Output the [x, y] coordinate of the center of the cell containing the given text.  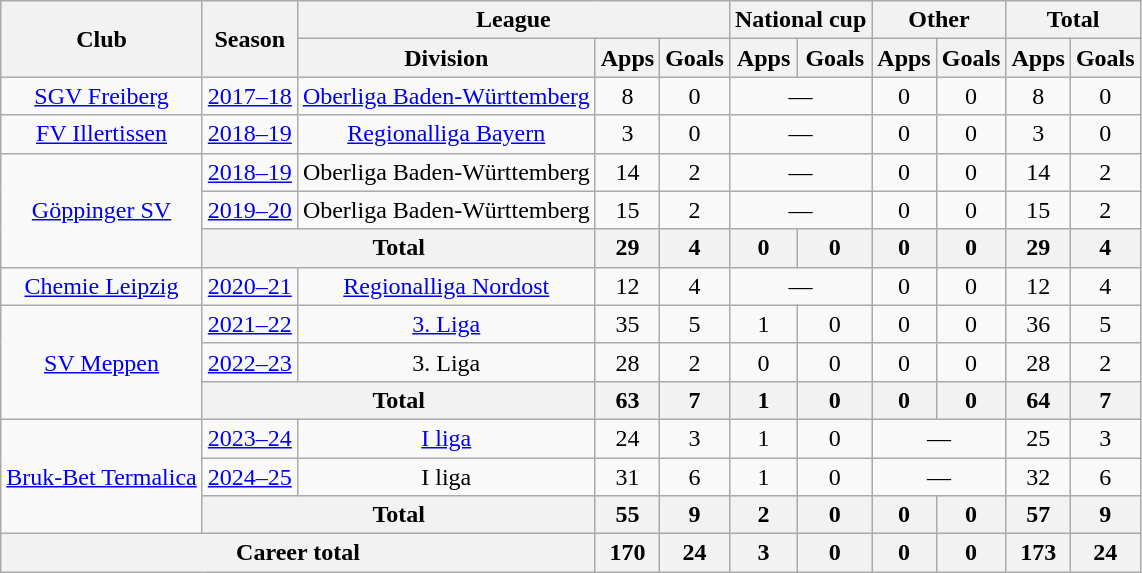
Regionalliga Nordost [446, 286]
2017–18 [250, 96]
32 [1038, 477]
173 [1038, 553]
Regionalliga Bayern [446, 134]
64 [1038, 400]
Göppinger SV [102, 210]
170 [627, 553]
2020–21 [250, 286]
63 [627, 400]
SGV Freiberg [102, 96]
2021–22 [250, 324]
2019–20 [250, 210]
2022–23 [250, 362]
31 [627, 477]
Division [446, 58]
2023–24 [250, 438]
Career total [298, 553]
National cup [800, 20]
35 [627, 324]
Club [102, 39]
25 [1038, 438]
FV Illertissen [102, 134]
2024–25 [250, 477]
Other [939, 20]
League [513, 20]
Season [250, 39]
57 [1038, 515]
55 [627, 515]
Chemie Leipzig [102, 286]
SV Meppen [102, 362]
Bruk-Bet Termalica [102, 476]
36 [1038, 324]
